Identify which cell holds the provided text, then report its (x, y) central coordinate. 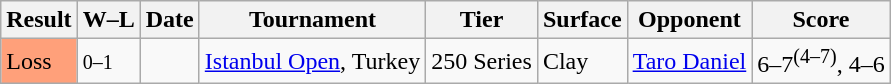
6–7(4–7), 4–6 (821, 62)
W–L (108, 20)
0–1 (108, 62)
Result (39, 20)
Istanbul Open, Turkey (312, 62)
Date (170, 20)
Opponent (690, 20)
Surface (582, 20)
Tier (482, 20)
Taro Daniel (690, 62)
Score (821, 20)
250 Series (482, 62)
Loss (39, 62)
Clay (582, 62)
Tournament (312, 20)
